Pinpoint the cell where the given text exists, returning its (x, y) midpoint coordinate. 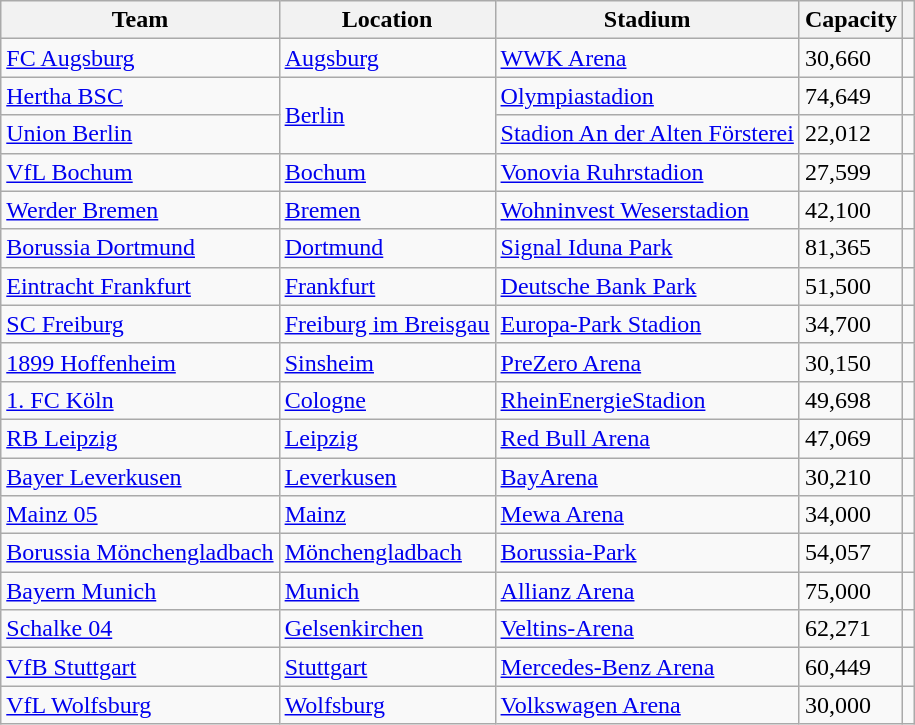
Frankfurt (387, 286)
Cologne (387, 400)
RheinEnergieStadion (647, 400)
Freiburg im Breisgau (387, 324)
Stuttgart (387, 667)
54,057 (850, 553)
Red Bull Arena (647, 438)
Borussia-Park (647, 553)
Schalke 04 (140, 629)
Volkswagen Arena (647, 705)
Dortmund (387, 248)
75,000 (850, 591)
Team (140, 20)
34,000 (850, 515)
Allianz Arena (647, 591)
30,000 (850, 705)
Deutsche Bank Park (647, 286)
Olympiastadion (647, 96)
SC Freiburg (140, 324)
Werder Bremen (140, 210)
Capacity (850, 20)
RB Leipzig (140, 438)
Bayern Munich (140, 591)
Augsburg (387, 58)
Gelsenkirchen (387, 629)
Wohninvest Weserstadion (647, 210)
60,449 (850, 667)
BayArena (647, 477)
47,069 (850, 438)
30,150 (850, 362)
Sinsheim (387, 362)
VfL Wolfsburg (140, 705)
Berlin (387, 115)
Hertha BSC (140, 96)
22,012 (850, 134)
Bochum (387, 172)
Mewa Arena (647, 515)
27,599 (850, 172)
81,365 (850, 248)
Veltins-Arena (647, 629)
62,271 (850, 629)
30,660 (850, 58)
WWK Arena (647, 58)
Mainz (387, 515)
Union Berlin (140, 134)
Mainz 05 (140, 515)
FC Augsburg (140, 58)
Wolfsburg (387, 705)
74,649 (850, 96)
Eintracht Frankfurt (140, 286)
Bremen (387, 210)
Location (387, 20)
Borussia Dortmund (140, 248)
49,698 (850, 400)
Leverkusen (387, 477)
Leipzig (387, 438)
Signal Iduna Park (647, 248)
51,500 (850, 286)
Mercedes-Benz Arena (647, 667)
VfB Stuttgart (140, 667)
Stadium (647, 20)
Borussia Mönchengladbach (140, 553)
PreZero Arena (647, 362)
30,210 (850, 477)
1. FC Köln (140, 400)
Europa-Park Stadion (647, 324)
Stadion An der Alten Försterei (647, 134)
Bayer Leverkusen (140, 477)
Mönchengladbach (387, 553)
Munich (387, 591)
42,100 (850, 210)
VfL Bochum (140, 172)
34,700 (850, 324)
1899 Hoffenheim (140, 362)
Vonovia Ruhrstadion (647, 172)
